Extract the (x, y) coordinate from the center of the cell holding the provided text.  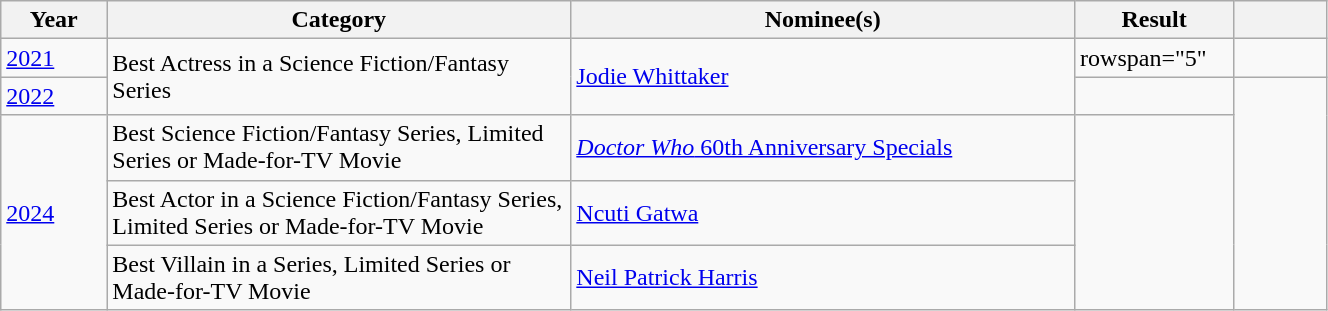
Best Actor in a Science Fiction/Fantasy Series, Limited Series or Made-for-TV Movie (339, 212)
Ncuti Gatwa (823, 212)
Best Actress in a Science Fiction/Fantasy Series (339, 77)
2021 (54, 58)
Best Villain in a Series, Limited Series or Made-for-TV Movie (339, 278)
2024 (54, 212)
Result (1154, 20)
2022 (54, 96)
Jodie Whittaker (823, 77)
Category (339, 20)
Nominee(s) (823, 20)
Year (54, 20)
Neil Patrick Harris (823, 278)
Best Science Fiction/Fantasy Series, Limited Series or Made-for-TV Movie (339, 148)
Doctor Who 60th Anniversary Specials (823, 148)
rowspan="5" (1154, 58)
